From the cell containing the given text, extract its center point as (X, Y) coordinate. 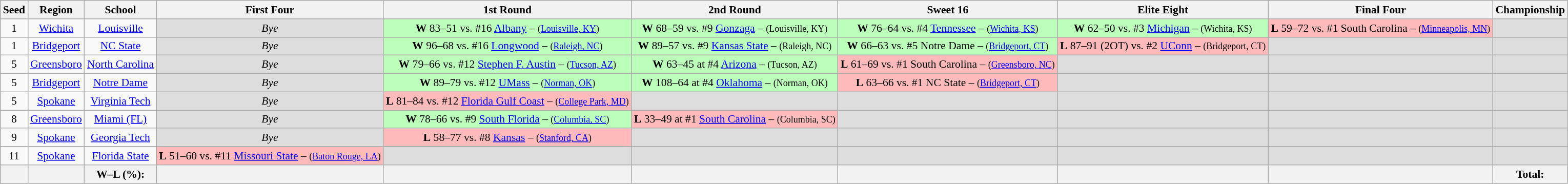
L 81–84 vs. #12 Florida Gulf Coast – (College Park, MD) (507, 101)
L 51–60 vs. #11 Missouri State – (Baton Rouge, LA) (270, 156)
Louisville (120, 28)
First Four (270, 10)
W 66–63 vs. #5 Notre Dame – (Bridgeport, CT) (948, 46)
Elite Eight (1163, 10)
L 33–49 at #1 South Carolina – (Columbia, SC) (735, 119)
2nd Round (735, 10)
Region (56, 10)
L 59–72 vs. #1 South Carolina – (Minneapolis, MN) (1380, 28)
9 (14, 138)
Miami (FL) (120, 119)
Seed (14, 10)
NC State (120, 46)
W 62–50 vs. #3 Michigan – (Wichita, KS) (1163, 28)
W 78–66 vs. #9 South Florida – (Columbia, SC) (507, 119)
L 87–91 (2OT) vs. #2 UConn – (Bridgeport, CT) (1163, 46)
Sweet 16 (948, 10)
Virginia Tech (120, 101)
W 63–45 at #4 Arizona – (Tucson, AZ) (735, 65)
W 108–64 at #4 Oklahoma – (Norman, OK) (735, 83)
W–L (%): (120, 174)
11 (14, 156)
W 79–66 vs. #12 Stephen F. Austin – (Tucson, AZ) (507, 65)
Championship (1530, 10)
Wichita (56, 28)
Florida State (120, 156)
Notre Dame (120, 83)
North Carolina (120, 65)
Final Four (1380, 10)
W 89–57 vs. #9 Kansas State – (Raleigh, NC) (735, 46)
W 96–68 vs. #16 Longwood – (Raleigh, NC) (507, 46)
8 (14, 119)
1st Round (507, 10)
W 76–64 vs. #4 Tennessee – (Wichita, KS) (948, 28)
Total: (1530, 174)
L 61–69 vs. #1 South Carolina – (Greensboro, NC) (948, 65)
W 89–79 vs. #12 UMass – (Norman, OK) (507, 83)
School (120, 10)
Georgia Tech (120, 138)
L 58–77 vs. #8 Kansas – (Stanford, CA) (507, 138)
W 83–51 vs. #16 Albany – (Louisville, KY) (507, 28)
W 68–59 vs. #9 Gonzaga – (Louisville, KY) (735, 28)
L 63–66 vs. #1 NC State – (Bridgeport, CT) (948, 83)
